Search for the cell housing the specified text and yield its [X, Y] center coordinate. 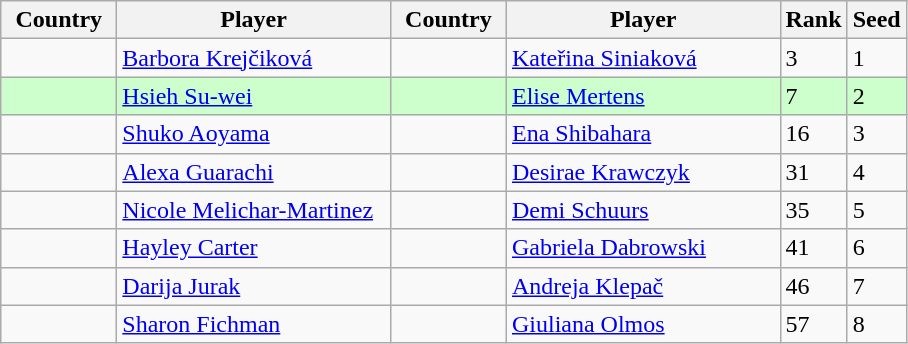
35 [814, 210]
Andreja Klepač [643, 286]
2 [876, 96]
Hayley Carter [254, 248]
16 [814, 134]
8 [876, 324]
Sharon Fichman [254, 324]
Giuliana Olmos [643, 324]
Demi Schuurs [643, 210]
Ena Shibahara [643, 134]
Gabriela Dabrowski [643, 248]
Nicole Melichar-Martinez [254, 210]
6 [876, 248]
57 [814, 324]
31 [814, 172]
5 [876, 210]
Alexa Guarachi [254, 172]
Darija Jurak [254, 286]
Rank [814, 20]
46 [814, 286]
Elise Mertens [643, 96]
Kateřina Siniaková [643, 58]
Seed [876, 20]
1 [876, 58]
4 [876, 172]
Shuko Aoyama [254, 134]
41 [814, 248]
Barbora Krejčiková [254, 58]
Hsieh Su-wei [254, 96]
Desirae Krawczyk [643, 172]
